Pinpoint the cell where the given text exists, returning its [x, y] midpoint coordinate. 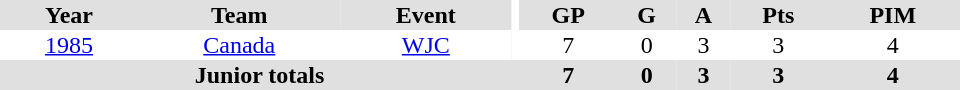
Canada [240, 45]
Junior totals [260, 75]
Team [240, 15]
1985 [69, 45]
G [646, 15]
Pts [778, 15]
GP [568, 15]
A [704, 15]
PIM [893, 15]
Year [69, 15]
WJC [426, 45]
Event [426, 15]
